Return the (x, y) coordinate for the center point of the cell that contains the specified text.  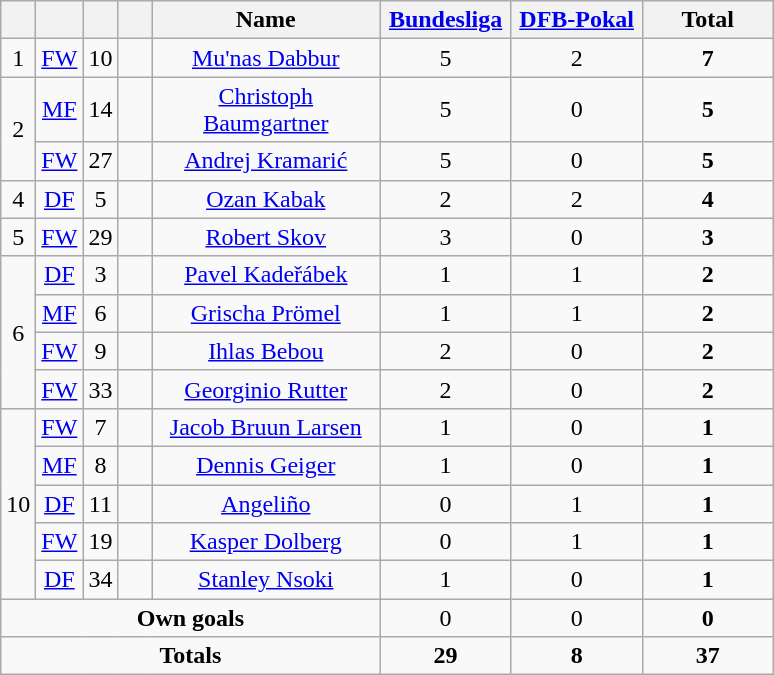
37 (708, 656)
Totals (190, 656)
Ozan Kabak (266, 199)
Name (266, 20)
34 (100, 580)
Mu'nas Dabbur (266, 58)
Bundesliga (446, 20)
27 (100, 161)
Grischa Prömel (266, 313)
Own goals (190, 618)
DFB-Pokal (576, 20)
Pavel Kadeřábek (266, 275)
14 (100, 110)
Total (708, 20)
Stanley Nsoki (266, 580)
Kasper Dolberg (266, 542)
Jacob Bruun Larsen (266, 427)
33 (100, 389)
Ihlas Bebou (266, 351)
Andrej Kramarić (266, 161)
Georginio Rutter (266, 389)
Dennis Geiger (266, 465)
Robert Skov (266, 237)
19 (100, 542)
9 (100, 351)
11 (100, 503)
Christoph Baumgartner (266, 110)
Angeliño (266, 503)
